Pinpoint the cell where the given text exists, returning its (X, Y) midpoint coordinate. 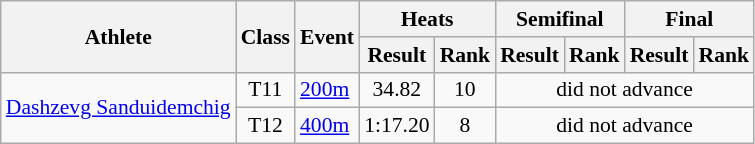
200m (327, 90)
400m (327, 126)
Athlete (118, 36)
10 (466, 90)
Event (327, 36)
Class (266, 36)
34.82 (396, 90)
Dashzevg Sanduidemchig (118, 108)
T11 (266, 90)
Final (690, 19)
1:17.20 (396, 126)
T12 (266, 126)
8 (466, 126)
Heats (427, 19)
Semifinal (560, 19)
